Capture the cell that displays the provided text and extract its (X, Y) central coordinate. 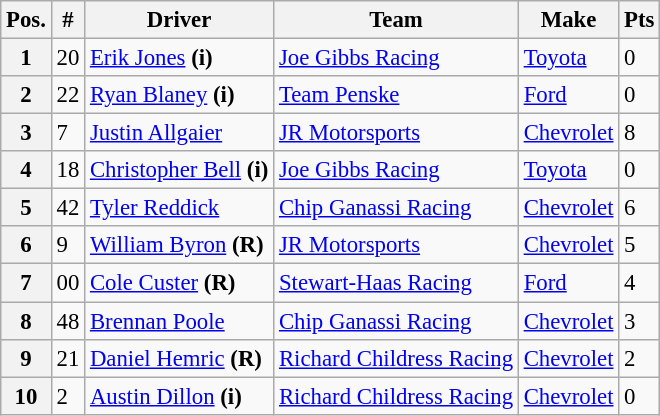
42 (68, 208)
# (68, 20)
Team (396, 20)
10 (26, 396)
Make (568, 20)
Tyler Reddick (180, 208)
Erik Jones (i) (180, 58)
Justin Allgaier (180, 133)
Pos. (26, 20)
Driver (180, 20)
22 (68, 95)
Ryan Blaney (i) (180, 95)
21 (68, 358)
Daniel Hemric (R) (180, 358)
48 (68, 321)
18 (68, 170)
Cole Custer (R) (180, 283)
Team Penske (396, 95)
William Byron (R) (180, 245)
00 (68, 283)
Stewart-Haas Racing (396, 283)
Pts (640, 20)
20 (68, 58)
1 (26, 58)
Austin Dillon (i) (180, 396)
Christopher Bell (i) (180, 170)
Brennan Poole (180, 321)
